Return the (x, y) coordinate for the center point of the cell that contains the specified text.  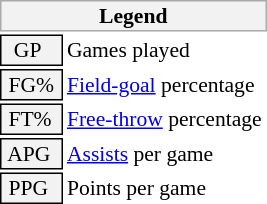
FT% (31, 120)
PPG (31, 188)
Games played (166, 50)
Assists per game (166, 154)
Legend (134, 16)
Points per game (166, 188)
Free-throw percentage (166, 120)
Field-goal percentage (166, 85)
FG% (31, 85)
GP (31, 50)
APG (31, 154)
